Locate the cell with the specified text and output its [X, Y] center coordinate. 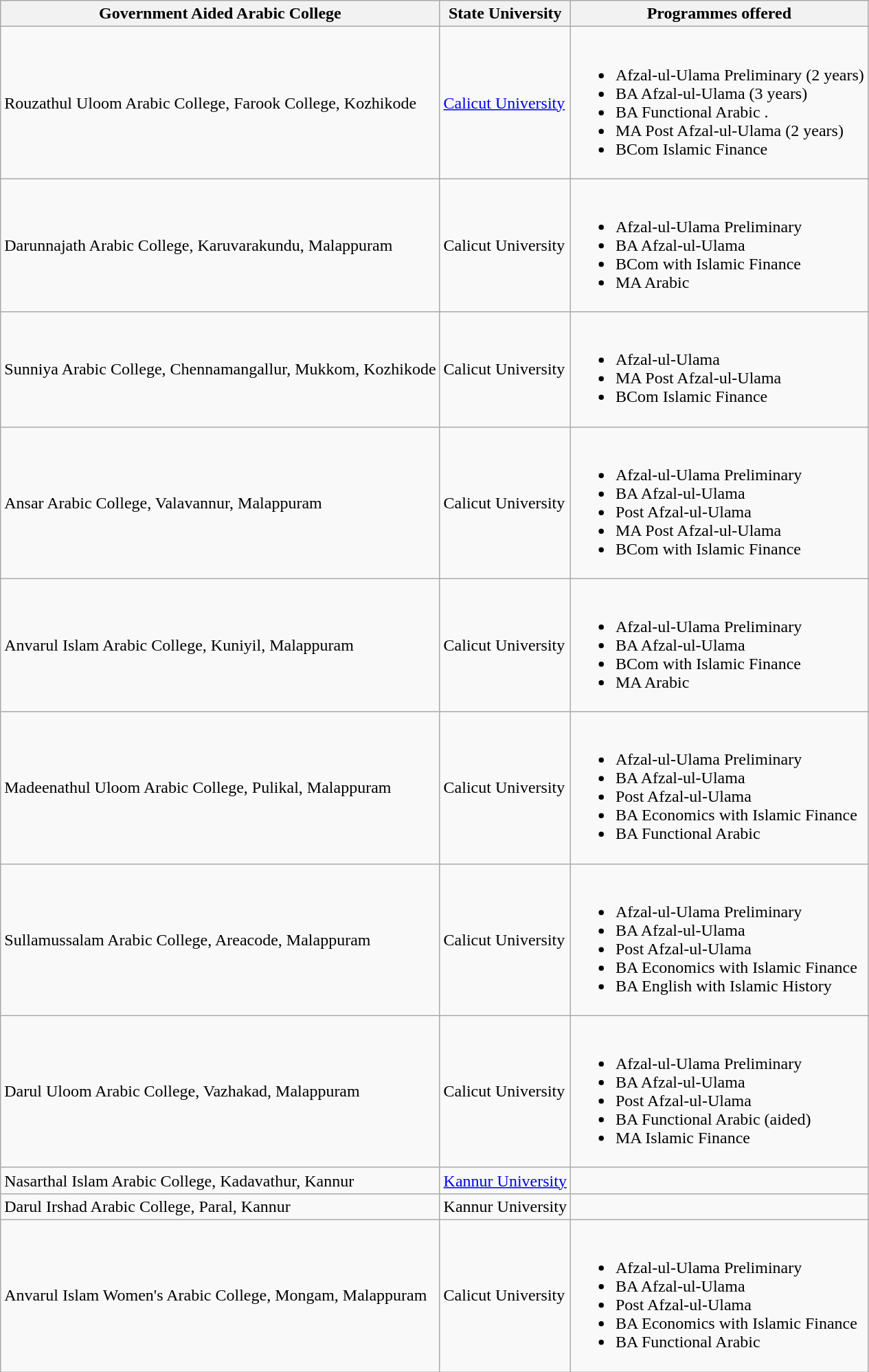
Programmes offered [719, 14]
Madeenathul Uloom Arabic College, Pulikal, Malappuram [220, 787]
Sunniya Arabic College, Chennamangallur, Mukkom, Kozhikode [220, 370]
Government Aided Arabic College [220, 14]
Anvarul Islam Arabic College, Kuniyil, Malappuram [220, 645]
Anvarul Islam Women's Arabic College, Mongam, Malappuram [220, 1296]
Sullamussalam Arabic College, Areacode, Malappuram [220, 940]
Afzal-ul-Ulama PreliminaryBA Afzal-ul-UlamaPost Afzal-ul-UlamaBA Economics with Islamic FinanceBA English with Islamic History [719, 940]
Afzal-ul-Ulama PreliminaryBA Afzal-ul-UlamaPost Afzal-ul-UlamaMA Post Afzal-ul-UlamaBCom with Islamic Finance [719, 503]
Afzal-ul-Ulama PreliminaryBA Afzal-ul-UlamaPost Afzal-ul-UlamaBA Functional Arabic (aided)MA Islamic Finance [719, 1091]
Darul Irshad Arabic College, Paral, Kannur [220, 1206]
Ansar Arabic College, Valavannur, Malappuram [220, 503]
Darunnajath Arabic College, Karuvarakundu, Malappuram [220, 245]
Nasarthal Islam Arabic College, Kadavathur, Kannur [220, 1180]
Afzal-ul-UlamaMA Post Afzal-ul-UlamaBCom Islamic Finance [719, 370]
State University [505, 14]
Darul Uloom Arabic College, Vazhakad, Malappuram [220, 1091]
Rouzathul Uloom Arabic College, Farook College, Kozhikode [220, 103]
Afzal-ul-Ulama Preliminary (2 years)BA Afzal-ul-Ulama (3 years)BA Functional Arabic .MA Post Afzal-ul-Ulama (2 years)BCom Islamic Finance [719, 103]
